For the text-containing cell, return its midpoint in [x, y] coordinate format. 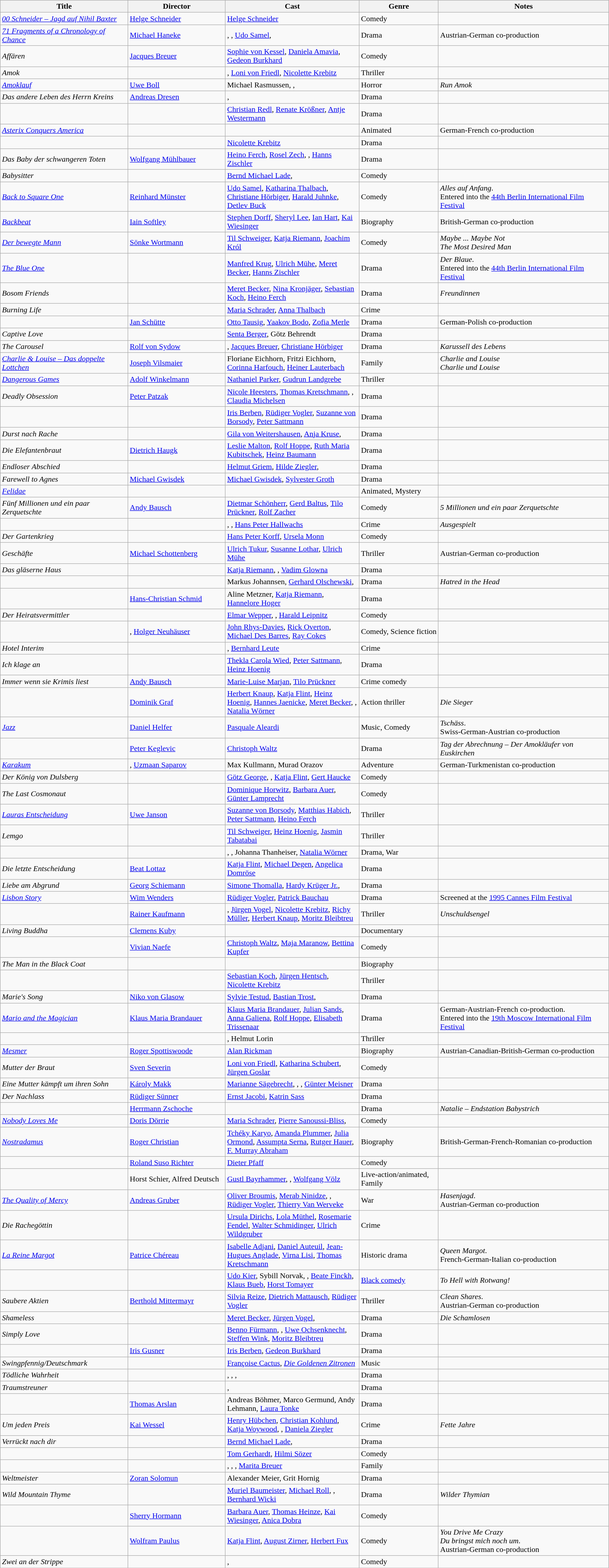
Jan Schütte [177, 322]
Iris Berben, Rüdiger Vogler, Suzanne von Borsody, Peter Sattmann [292, 417]
Andreas Dresen [177, 97]
Hatred in the Head [524, 582]
Barbara Auer, Thomas Heinze, Kai Wiesinger, Anica Dobra [292, 1515]
Wild Mountain Thyme [64, 1495]
Otto Tausig, Yaakov Bodo, Zofia Merle [292, 322]
Nobody Loves Me [64, 1121]
Director [177, 6]
Til Schweiger, Katja Riemann, Joachim Król [292, 243]
Pasquale Aleardi [292, 727]
Michael Haneke [177, 35]
Crime comedy [399, 681]
Alles auf Anfang. Entered into the 44th Berlin International Film Festival [524, 197]
, , , Marita Breuer [292, 1466]
Muriel Baumeister, Michael Roll, , Bernhard Wicki [292, 1495]
Alan Rickman [292, 1051]
, Bernhard Leute [292, 648]
British-German co-production [524, 222]
Katja Flint, August Zirner, Herbert Fux [292, 1541]
Michael Gwisdek [177, 479]
To Hell with Rotwang! [524, 1280]
Meret Becker, Jürgen Vogel, [292, 1318]
Christoph Waltz, Maja Maranow, Bettina Kupfer [292, 947]
Rüdiger Sünner [177, 1096]
Amok [64, 73]
Rüdiger Vogler, Patrick Bauchau [292, 897]
Roland Suso Richter [177, 1163]
Aline Metzner, Katja Riemann, Hannelore Hoger [292, 598]
Natalie – Endstation Babystrich [524, 1109]
Iain Softley [177, 222]
Durst nach Rache [64, 433]
Tag der Abrechnung – Der Amokläufer von Euskirchen [524, 748]
Living Buddha [64, 931]
Til Schweiger, Heinz Hoenig, Jasmin Tabatabai [292, 835]
Reinhard Münster [177, 197]
Hans-Christian Schmid [177, 598]
Cast [292, 6]
The Blue One [64, 268]
Tödliche Wahrheit [64, 1375]
Felidae [64, 491]
Patrice Chéreau [177, 1255]
Lauras Entscheidung [64, 815]
, , Hans Peter Hallwachs [292, 524]
Senta Berger, Götz Behrendt [292, 334]
Daniel Helfer [177, 727]
Françoise Cactus, Die Goldenen Zitronen [292, 1363]
Marie's Song [64, 997]
John Rhys-Davies, Rick Overton, Michael Des Barres, Ray Cokes [292, 632]
Sylvie Testud, Bastian Trost, [292, 997]
Christian Redl, Renate Krößner, Antje Westermann [292, 114]
Babysitter [64, 175]
German-Austrian-French co-production. Entered into the 19th Moscow International Film Festival [524, 1018]
Immer wenn sie Krimis liest [64, 681]
Saubere Aktien [64, 1301]
Sophie von Kessel, Daniela Amavia, Gedeon Burkhard [292, 56]
, Helmut Lorin [292, 1039]
Austrian-Canadian-British-German co-production [524, 1051]
Genre [399, 6]
Sherry Hormann [177, 1515]
Thomas Arslan [177, 1404]
Benno Fürmann, , Uwe Ochsenknecht, Steffen Wink, Moritz Bleibtreu [292, 1334]
Der bewegte Mann [64, 243]
Rainer Kaufmann [177, 914]
Isabelle Adjani, Daniel Auteuil, Jean-Hugues Anglade, Virna Lisi, Thomas Kretschmann [292, 1255]
Nostradamus [64, 1142]
Michael Rasmussen, , [292, 85]
Der Heiratsvermittler [64, 615]
Sönke Wortmann [177, 243]
Heino Ferch, Rosel Zech, , Hanns Zischler [292, 159]
Captive Love [64, 334]
Deadly Obsession [64, 396]
Swingpfennig/Deutschmark [64, 1363]
Das andere Leben des Herrn Kreins [64, 97]
Notes [524, 6]
Traumstreuner [64, 1387]
Lisbon Story [64, 897]
Andreas Gruber [177, 1200]
Um jeden Preis [64, 1425]
Das gläserne Haus [64, 570]
Amoklauf [64, 85]
The Last Cosmonaut [64, 794]
Jacques Breuer [177, 56]
Animated [399, 130]
Kai Wessel [177, 1425]
Jazz [64, 727]
Liebe am Abgrund [64, 885]
, , , [292, 1375]
Hasenjagd. Austrian-German co-production [524, 1200]
Wilder Thymian [524, 1495]
Unschuldsengel [524, 914]
Mesmer [64, 1051]
Der Nachlass [64, 1096]
Dietrich Haugk [177, 450]
Black comedy [399, 1280]
Endloser Abschied [64, 467]
Mario and the Magician [64, 1018]
Horror [399, 85]
, Uzmaan Saparov [177, 765]
Adolf Winkelmann [177, 379]
Niko von Glasow [177, 997]
Wolfram Paulus [177, 1541]
Ausgespielt [524, 524]
Károly Makk [177, 1084]
Loni von Friedl, Katharina Schubert, Jürgen Goslar [292, 1067]
Asterix Conquers America [64, 130]
Beat Lottaz [177, 869]
Freundinnen [524, 293]
Music [399, 1363]
Peter Patzak [177, 396]
Farewell to Agnes [64, 479]
Die Rachegöttin [64, 1225]
Nicole Heesters, Thomas Kretschmann, , Claudia Michelsen [292, 396]
Verrückt nach dir [64, 1441]
Vivian Naefe [177, 947]
Ursula Dirichs, Lola Müthel, Rosemarie Fendel, Walter Schmidinger, Ulrich Wildgruber [292, 1225]
Katja Riemann, , Vadim Glowna [292, 570]
Sven Severin [177, 1067]
The Man in the Black Coat [64, 964]
Tchéky Karyo, Amanda Plummer, Julia Ormond, Assumpta Serna, Rutger Hauer, F. Murray Abraham [292, 1142]
The Quality of Mercy [64, 1200]
Hans Peter Korff, Ursela Monn [292, 537]
Charlie & Louise – Das doppelte Lottchen [64, 363]
Simply Love [64, 1334]
Charlie and Louise Charlie und Louise [524, 363]
Götz George, , Katja Flint, Gert Haucke [292, 777]
Horst Schier, Alfred Deutsch [177, 1179]
Comedy, Science fiction [399, 632]
Geschäfte [64, 553]
Historic drama [399, 1255]
, Jacques Breuer, Christiane Hörbiger [292, 346]
Screened at the 1995 Cannes Film Festival [524, 897]
Karakum [64, 765]
Thekla Carola Wied, Peter Sattmann, Heinz Hoenig [292, 664]
Queen Margot. French-German-Italian co-production [524, 1255]
Joseph Vilsmaier [177, 363]
Simone Thomalla, Hardy Krüger Jr., [292, 885]
La Reine Margot [64, 1255]
Manfred Krug, Ulrich Mühe, Meret Becker, Hanns Zischler [292, 268]
Wolfgang Mühlbauer [177, 159]
, , Udo Samel, [292, 35]
Helmut Griem, Hilde Ziegler, [292, 467]
Iris Berben, Gedeon Burkhard [292, 1351]
Herbert Knaup, Katja Flint, Heinz Hoenig, Hannes Jaenicke, Meret Becker, , Natalia Wörner [292, 702]
Das Baby der schwangeren Toten [64, 159]
, , Johanna Thanheiser, Natalia Wörner [292, 852]
Adventure [399, 765]
Michael Gwisdek, Sylvester Groth [292, 479]
British-German-French-Romanian co-production [524, 1142]
Dietmar Schönherr, Gerd Baltus, Tilo Prückner, Rolf Zacher [292, 508]
Burning Life [64, 310]
Dominique Horwitz, Barbara Auer, Günter Lamprecht [292, 794]
Ernst Jacobi, Katrin Sass [292, 1096]
00 Schneider – Jagd auf Nihil Baxter [64, 19]
Zwei an der Strippe [64, 1562]
Action thriller [399, 702]
Katja Flint, Michael Degen, Angelica Domröse [292, 869]
Bosom Friends [64, 293]
Georg Schiemann [177, 885]
Henry Hübchen, Christian Kohlund, Katja Woywood, , Daniela Ziegler [292, 1425]
You Drive Me Crazy Du bringst mich noch um. Austrian-German co-production [524, 1541]
Meret Becker, Nina Kronjäger, Sebastian Koch, Heino Ferch [292, 293]
71 Fragments of a Chronology of Chance [64, 35]
Nicolette Krebitz [292, 142]
Elmar Wepper, , Harald Leipnitz [292, 615]
Der Gartenkrieg [64, 537]
Maria Schrader, Pierre Sanoussi-Bliss, [292, 1121]
Clean Shares. Austrian-German co-production [524, 1301]
Alexander Meier, Grit Hornig [292, 1478]
War [399, 1200]
, Loni von Friedl, Nicolette Krebitz [292, 73]
Max Kullmann, Murad Orazov [292, 765]
Title [64, 6]
Live-action/animated, Family [399, 1179]
Iris Gusner [177, 1351]
Zoran Solomun [177, 1478]
Roger Christian [177, 1142]
Dangerous Games [64, 379]
Uwe Boll [177, 85]
Floriane Eichhorn, Fritzi Eichhorn, Corinna Harfouch, Heiner Lauterbach [292, 363]
Run Amok [524, 85]
Udo Kier, Sybill Norvak, , Beate Finckh, Klaus Bueb, Horst Tomayer [292, 1280]
German-Turkmenistan co-production [524, 765]
Michael Schottenberg [177, 553]
Back to Square One [64, 197]
Silvia Reize, Dietrich Mattausch, Rüdiger Vogler [292, 1301]
Marie-Luise Marjan, Tilo Prückner [292, 681]
Backbeat [64, 222]
Tom Gerhardt, Hilmi Sözer [292, 1454]
Mutter der Braut [64, 1067]
Stephen Dorff, Sheryl Lee, Ian Hart, Kai Wiesinger [292, 222]
Die Elefantenbraut [64, 450]
Die letzte Entscheidung [64, 869]
Eine Mutter kämpft um ihren Sohn [64, 1084]
Doris Dörrie [177, 1121]
Lemgo [64, 835]
Shameless [64, 1318]
The Carousel [64, 346]
Rolf von Sydow [177, 346]
Maybe ... Maybe Not The Most Desired Man [524, 243]
Karussell des Lebens [524, 346]
Berthold Mittermayr [177, 1301]
Roger Spottiswoode [177, 1051]
Drama, War [399, 852]
Fünf Millionen und ein paar Zerquetschte [64, 508]
Markus Johannsen, Gerhard Olschewski, [292, 582]
Gila von Weitershausen, Anja Kruse, [292, 433]
Ich klage an [64, 664]
Die Sieger [524, 702]
Clemens Kuby [177, 931]
Dominik Graf [177, 702]
, Jürgen Vogel, Nicolette Krebitz, Richy Müller, Herbert Knaup, Moritz Bleibtreu [292, 914]
, Holger Neuhäuser [177, 632]
Weltmeister [64, 1478]
Christoph Waltz [292, 748]
Udo Samel, Katharina Thalbach, Christiane Hörbiger, Harald Juhnke, Detlev Buck [292, 197]
Dieter Pfaff [292, 1163]
Music, Comedy [399, 727]
Ulrich Tukur, Susanne Lothar, Ulrich Mühe [292, 553]
Marianne Sägebrecht, , , Günter Meisner [292, 1084]
Hotel Interim [64, 648]
Peter Keglevic [177, 748]
Klaus Maria Brandauer [177, 1018]
German-Polish co-production [524, 322]
Herrmann Zschoche [177, 1109]
Uwe Janson [177, 815]
Die Schamlosen [524, 1318]
Maria Schrader, Anna Thalbach [292, 310]
Documentary [399, 931]
5 Millionen und ein paar Zerquetschte [524, 508]
Sebastian Koch, Jürgen Hentsch, Nicolette Krebitz [292, 980]
Klaus Maria Brandauer, Julian Sands, Anna Galiena, Rolf Hoppe, Elisabeth Trissenaar [292, 1018]
Andreas Böhmer, Marco Germund, Andy Lehmann, Laura Tonke [292, 1404]
Tschäss. Swiss-German-Austrian co-production [524, 727]
German-French co-production [524, 130]
Nathaniel Parker, Gudrun Landgrebe [292, 379]
Wim Wenders [177, 897]
Oliver Broumis, Merab Ninidze, , Rüdiger Vogler, Thierry Van Werveke [292, 1200]
Der König von Dulsberg [64, 777]
Leslie Malton, Rolf Hoppe, Ruth Maria Kubitschek, Heinz Baumann [292, 450]
Gustl Bayrhammer, , Wolfgang Völz [292, 1179]
Animated, Mystery [399, 491]
Fette Jahre [524, 1425]
Suzanne von Borsody, Matthias Habich, Peter Sattmann, Heino Ferch [292, 815]
Affären [64, 56]
Der Blaue. Entered into the 44th Berlin International Film Festival [524, 268]
